Locate the cell with the specified text and output its [X, Y] center coordinate. 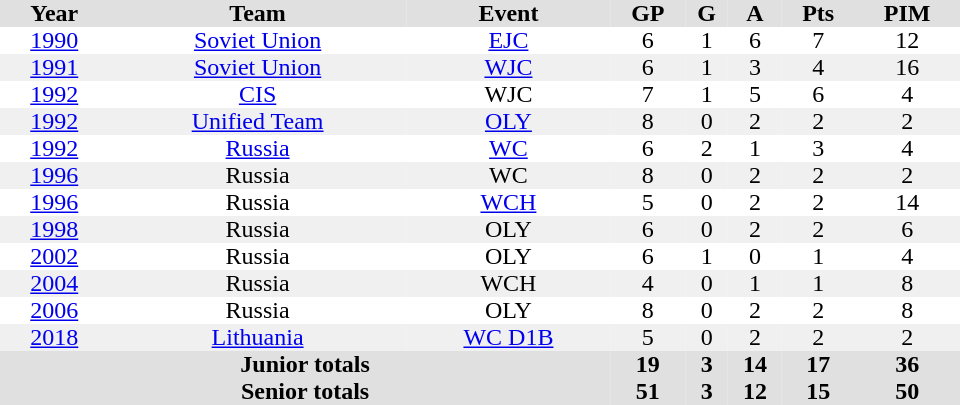
51 [648, 392]
A [755, 14]
Event [509, 14]
2004 [54, 284]
50 [907, 392]
2018 [54, 338]
Lithuania [258, 338]
1991 [54, 68]
Year [54, 14]
CIS [258, 94]
Team [258, 14]
EJC [509, 40]
15 [818, 392]
WC D1B [509, 338]
PIM [907, 14]
16 [907, 68]
1990 [54, 40]
36 [907, 364]
2002 [54, 256]
17 [818, 364]
G [707, 14]
Junior totals [305, 364]
Pts [818, 14]
19 [648, 364]
2006 [54, 310]
1998 [54, 230]
Senior totals [305, 392]
GP [648, 14]
Unified Team [258, 122]
